Identify which cell holds the provided text, then report its (X, Y) central coordinate. 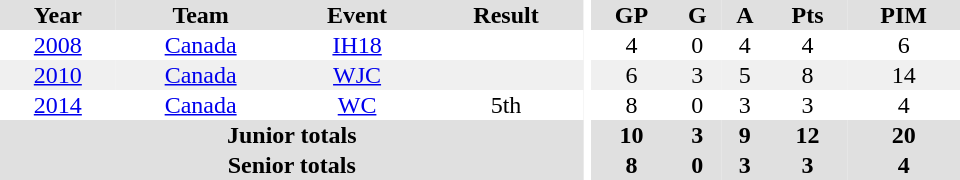
A (745, 15)
10 (631, 135)
Junior totals (292, 135)
GP (631, 15)
14 (904, 75)
WC (358, 105)
9 (745, 135)
WJC (358, 75)
5 (745, 75)
Year (58, 15)
IH18 (358, 45)
2010 (58, 75)
5th (506, 105)
20 (904, 135)
2014 (58, 105)
G (698, 15)
Result (506, 15)
Senior totals (292, 165)
2008 (58, 45)
Team (201, 15)
Pts (808, 15)
PIM (904, 15)
12 (808, 135)
Event (358, 15)
